Detect which cell encompasses the target text, then output its [x, y] center coordinate. 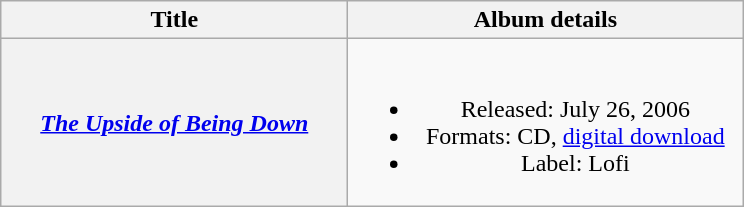
Released: July 26, 2006Formats: CD, digital downloadLabel: Lofi [546, 122]
Title [174, 20]
The Upside of Being Down [174, 122]
Album details [546, 20]
